Find where the given text appears and provide that cell's center as [X, Y] coordinate. 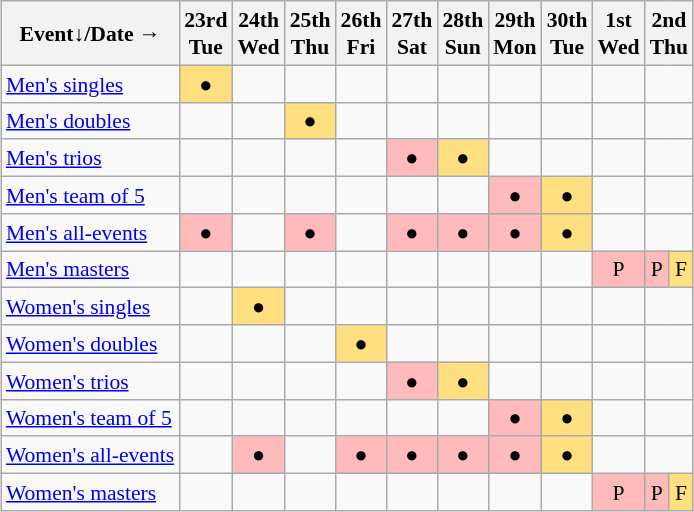
Men's all-events [90, 232]
Women's singles [90, 306]
Women's all-events [90, 454]
25thThu [310, 33]
Men's masters [90, 268]
24thWed [259, 33]
28thSun [462, 33]
Women's masters [90, 492]
30thTue [568, 33]
1stWed [618, 33]
Event↓/Date → [90, 33]
Women's team of 5 [90, 418]
23rdTue [206, 33]
2ndThu [670, 33]
Women's doubles [90, 344]
Men's team of 5 [90, 194]
29thMon [514, 33]
Men's trios [90, 158]
26thFri [362, 33]
Men's doubles [90, 120]
Women's trios [90, 380]
Men's singles [90, 84]
27thSat [412, 33]
